Determine the [x, y] coordinate at the center of the cell enclosing the given text.  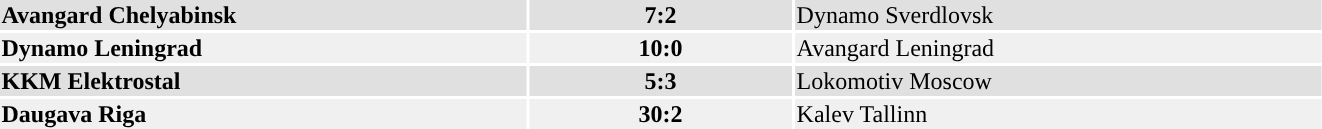
30:2 [660, 114]
Daugava Riga [263, 114]
Avangard Chelyabinsk [263, 15]
10:0 [660, 48]
Lokomotiv Moscow [1058, 81]
Dynamo Sverdlovsk [1058, 15]
7:2 [660, 15]
Avangard Leningrad [1058, 48]
KKM Elektrostal [263, 81]
Kalev Tallinn [1058, 114]
5:3 [660, 81]
Dynamo Leningrad [263, 48]
